From the cell containing the given text, extract its center point as [X, Y] coordinate. 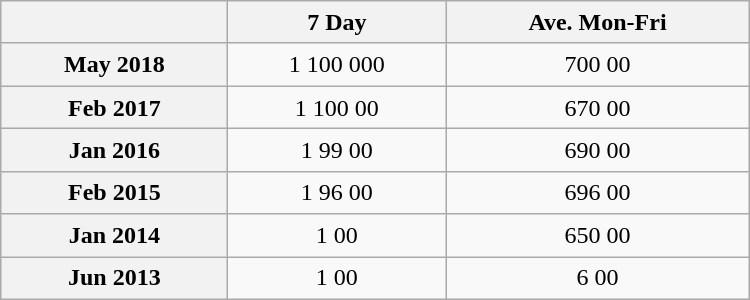
1 100 000 [337, 64]
696 00 [598, 192]
Jan 2014 [114, 236]
700 00 [598, 64]
Ave. Mon-Fri [598, 22]
650 00 [598, 236]
690 00 [598, 150]
670 00 [598, 108]
Jan 2016 [114, 150]
Jun 2013 [114, 278]
Feb 2017 [114, 108]
6 00 [598, 278]
1 99 00 [337, 150]
7 Day [337, 22]
1 100 00 [337, 108]
Feb 2015 [114, 192]
1 96 00 [337, 192]
May 2018 [114, 64]
